Scan for the cell matching the given text and deliver its [x, y] coordinate at center. 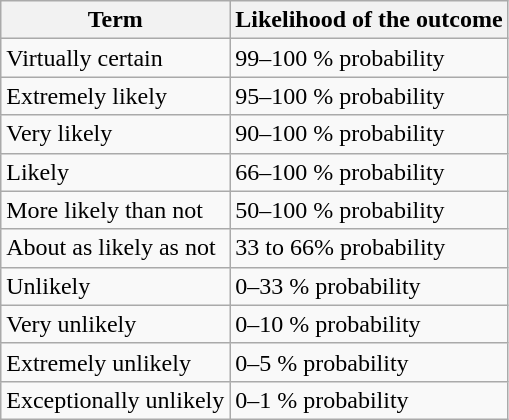
66–100 % probability [369, 172]
About as likely as not [116, 248]
Very unlikely [116, 324]
90–100 % probability [369, 134]
33 to 66% probability [369, 248]
99–100 % probability [369, 58]
Extremely likely [116, 96]
Likelihood of the outcome [369, 20]
0–33 % probability [369, 286]
Term [116, 20]
50–100 % probability [369, 210]
0–5 % probability [369, 362]
0–10 % probability [369, 324]
Extremely unlikely [116, 362]
Likely [116, 172]
Unlikely [116, 286]
More likely than not [116, 210]
Very likely [116, 134]
Virtually certain [116, 58]
0–1 % probability [369, 400]
Exceptionally unlikely [116, 400]
95–100 % probability [369, 96]
